Detect which cell encompasses the target text, then output its (X, Y) center coordinate. 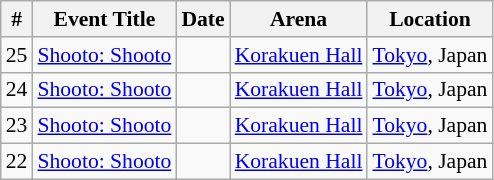
Date (202, 19)
Arena (299, 19)
24 (17, 90)
Event Title (104, 19)
Location (430, 19)
22 (17, 162)
# (17, 19)
25 (17, 55)
23 (17, 126)
